For the text-containing cell, return its midpoint in [X, Y] coordinate format. 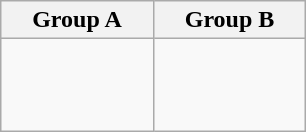
Group A [78, 20]
Group B [230, 20]
